Scan for the cell matching the given text and deliver its (x, y) coordinate at center. 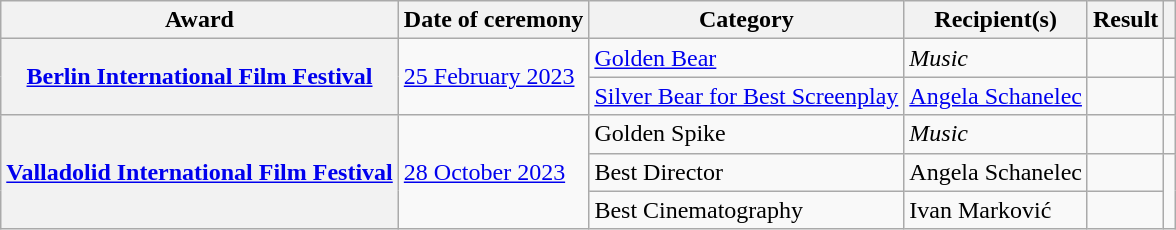
Date of ceremony (494, 20)
Category (746, 20)
Best Director (746, 172)
Golden Spike (746, 134)
Ivan Marković (996, 210)
Valladolid International Film Festival (200, 172)
Result (1125, 20)
Best Cinematography (746, 210)
25 February 2023 (494, 77)
Recipient(s) (996, 20)
Berlin International Film Festival (200, 77)
Award (200, 20)
28 October 2023 (494, 172)
Golden Bear (746, 58)
Silver Bear for Best Screenplay (746, 96)
